Identify which cell holds the provided text, then report its [x, y] central coordinate. 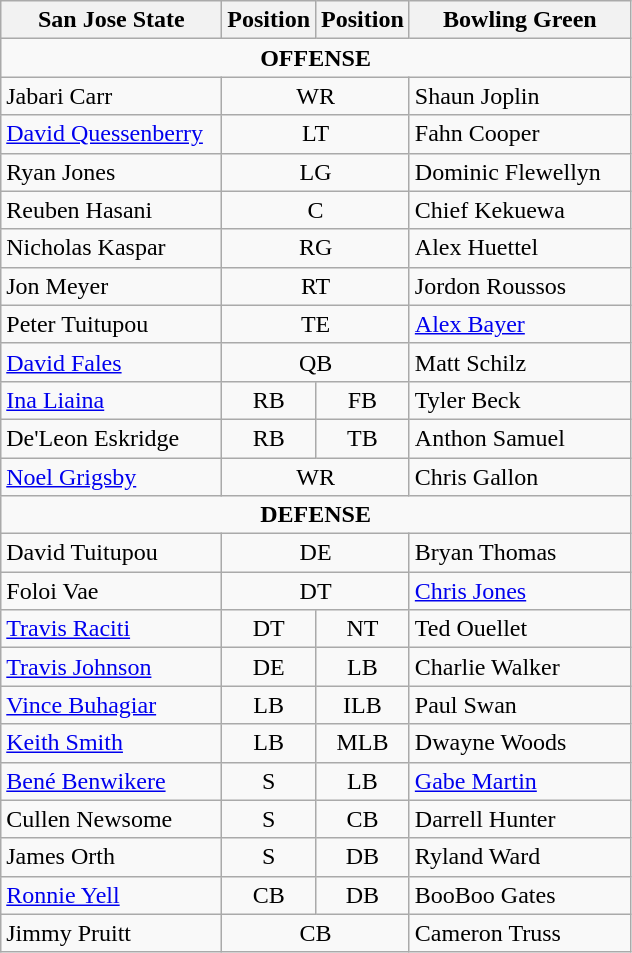
FB [363, 400]
Charlie Walker [520, 667]
Jon Meyer [112, 286]
ILB [363, 705]
RT [316, 286]
Ryland Ward [520, 857]
Dominic Flewellyn [520, 172]
MLB [363, 743]
TB [363, 438]
Tyler Beck [520, 400]
OFFENSE [316, 58]
Ryan Jones [112, 172]
Ronnie Yell [112, 895]
Bowling Green [520, 20]
DEFENSE [316, 515]
Bryan Thomas [520, 553]
Bené Benwikere [112, 781]
Gabe Martin [520, 781]
Alex Bayer [520, 324]
Matt Schilz [520, 362]
Nicholas Kaspar [112, 248]
Shaun Joplin [520, 96]
Travis Raciti [112, 629]
Alex Huettel [520, 248]
Fahn Cooper [520, 134]
San Jose State [112, 20]
Paul Swan [520, 705]
Jimmy Pruitt [112, 933]
LT [316, 134]
Jordon Roussos [520, 286]
Reuben Hasani [112, 210]
Anthon Samuel [520, 438]
NT [363, 629]
De'Leon Eskridge [112, 438]
RG [316, 248]
Peter Tuitupou [112, 324]
Noel Grigsby [112, 477]
David Quessenberry [112, 134]
Dwayne Woods [520, 743]
David Tuitupou [112, 553]
David Fales [112, 362]
Jabari Carr [112, 96]
Ted Ouellet [520, 629]
TE [316, 324]
Travis Johnson [112, 667]
Cullen Newsome [112, 819]
BooBoo Gates [520, 895]
Ina Liaina [112, 400]
Chief Kekuewa [520, 210]
Vince Buhagiar [112, 705]
Chris Gallon [520, 477]
James Orth [112, 857]
Cameron Truss [520, 933]
Foloi Vae [112, 591]
Keith Smith [112, 743]
QB [316, 362]
Chris Jones [520, 591]
LG [316, 172]
C [316, 210]
Darrell Hunter [520, 819]
